Scan for the cell matching the given text and deliver its (x, y) coordinate at center. 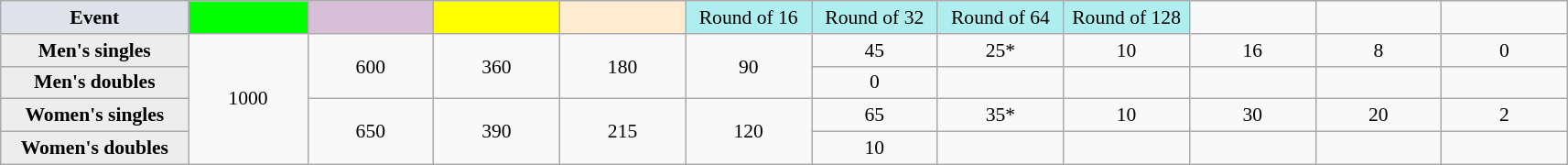
Round of 64 (1000, 17)
390 (497, 132)
650 (371, 132)
Round of 128 (1127, 17)
Women's doubles (95, 148)
215 (622, 132)
180 (622, 66)
600 (371, 66)
45 (874, 50)
65 (874, 115)
8 (1379, 50)
1000 (248, 99)
Men's singles (95, 50)
35* (1000, 115)
Women's singles (95, 115)
30 (1252, 115)
20 (1379, 115)
360 (497, 66)
Event (95, 17)
25* (1000, 50)
Round of 16 (749, 17)
2 (1505, 115)
Men's doubles (95, 82)
Round of 32 (874, 17)
120 (749, 132)
90 (749, 66)
16 (1252, 50)
